Identify which cell holds the provided text, then report its (x, y) central coordinate. 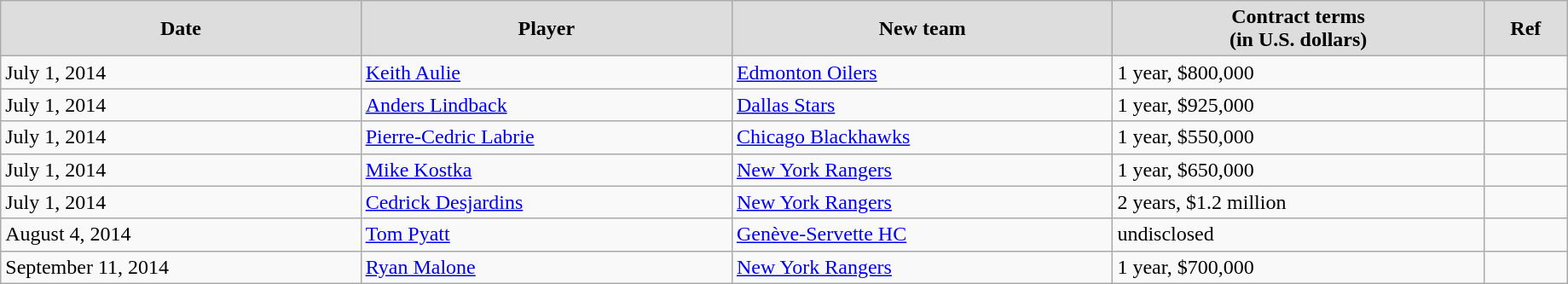
August 4, 2014 (181, 235)
undisclosed (1298, 235)
New team (922, 29)
Cedrick Desjardins (546, 202)
Genève-Servette HC (922, 235)
2 years, $1.2 million (1298, 202)
Edmonton Oilers (922, 72)
September 11, 2014 (181, 267)
1 year, $800,000 (1298, 72)
Keith Aulie (546, 72)
1 year, $700,000 (1298, 267)
Contract terms(in U.S. dollars) (1298, 29)
Chicago Blackhawks (922, 137)
Player (546, 29)
Mike Kostka (546, 170)
1 year, $650,000 (1298, 170)
Dallas Stars (922, 105)
Anders Lindback (546, 105)
Pierre-Cedric Labrie (546, 137)
Ryan Malone (546, 267)
Tom Pyatt (546, 235)
Date (181, 29)
1 year, $925,000 (1298, 105)
1 year, $550,000 (1298, 137)
Ref (1525, 29)
